Extract the [x, y] coordinate from the center of the cell holding the provided text.  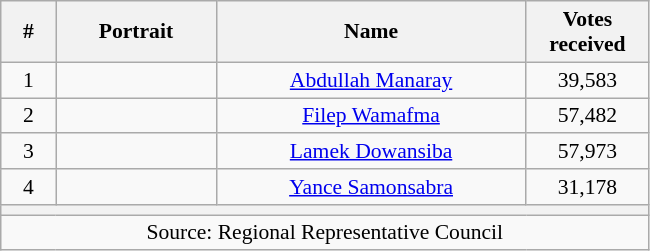
57,482 [588, 116]
Portrait [136, 32]
Abdullah Manaray [371, 80]
4 [28, 187]
39,583 [588, 80]
57,973 [588, 152]
3 [28, 152]
Filep Wamafma [371, 116]
2 [28, 116]
1 [28, 80]
Name [371, 32]
Votes received [588, 32]
Source: Regional Representative Council [325, 233]
31,178 [588, 187]
# [28, 32]
Lamek Dowansiba [371, 152]
Yance Samonsabra [371, 187]
